Locate the cell with the specified text and output its [X, Y] center coordinate. 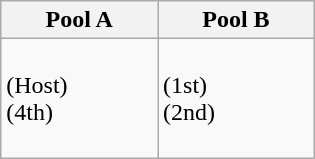
(1st) (2nd) [236, 98]
(Host) (4th) [80, 98]
Pool B [236, 20]
Pool A [80, 20]
